From the cell containing the given text, extract its center point as [X, Y] coordinate. 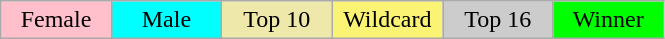
Top 16 [498, 20]
Wildcard [387, 20]
Winner [608, 20]
Female [56, 20]
Top 10 [277, 20]
Male [166, 20]
